Capture the cell that displays the provided text and extract its [X, Y] central coordinate. 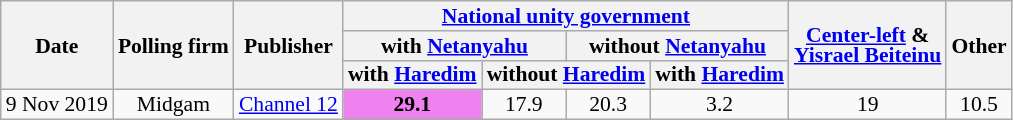
with Netanyahu [454, 46]
without Netanyahu [678, 46]
Midgam [174, 105]
10.5 [978, 105]
Other [978, 46]
Channel 12 [288, 105]
29.1 [412, 105]
National unity government [566, 16]
20.3 [608, 105]
Polling firm [174, 46]
19 [868, 105]
9 Nov 2019 [57, 105]
Publisher [288, 46]
Center-left & Yisrael Beiteinu [868, 46]
without Haredim [566, 75]
Date [57, 46]
17.9 [524, 105]
3.2 [720, 105]
